From the cell containing the given text, extract its center point as [X, Y] coordinate. 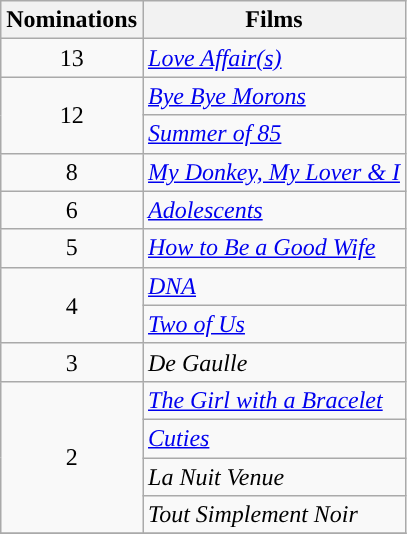
5 [72, 248]
My Donkey, My Lover & I [274, 172]
Cuties [274, 438]
De Gaulle [274, 362]
6 [72, 210]
Films [274, 20]
4 [72, 305]
DNA [274, 286]
8 [72, 172]
3 [72, 362]
The Girl with a Bracelet [274, 400]
How to Be a Good Wife [274, 248]
Summer of 85 [274, 134]
Love Affair(s) [274, 58]
La Nuit Venue [274, 477]
Two of Us [274, 324]
Bye Bye Morons [274, 96]
Tout Simplement Noir [274, 515]
12 [72, 115]
Adolescents [274, 210]
13 [72, 58]
Nominations [72, 20]
2 [72, 457]
